Return (x, y) of the center of cell containing provided text 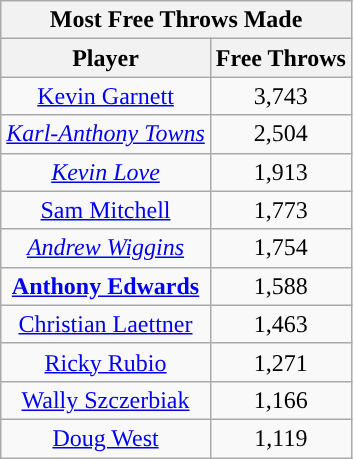
Player (106, 58)
Wally Szczerbiak (106, 400)
Anthony Edwards (106, 286)
2,504 (280, 134)
Free Throws (280, 58)
1,463 (280, 324)
Most Free Throws Made (176, 20)
Sam Mitchell (106, 210)
Ricky Rubio (106, 362)
Kevin Love (106, 172)
1,271 (280, 362)
Kevin Garnett (106, 96)
1,773 (280, 210)
Christian Laettner (106, 324)
Karl-Anthony Towns (106, 134)
Doug West (106, 438)
1,588 (280, 286)
1,166 (280, 400)
1,754 (280, 248)
3,743 (280, 96)
1,119 (280, 438)
Andrew Wiggins (106, 248)
1,913 (280, 172)
